Output the [x, y] coordinate of the center of the cell containing the given text.  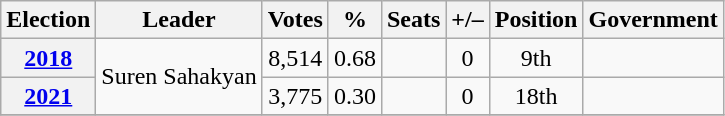
2021 [48, 96]
Election [48, 20]
9th [536, 58]
8,514 [295, 58]
Seats [413, 20]
Government [653, 20]
Suren Sahakyan [179, 77]
% [354, 20]
Leader [179, 20]
+/– [468, 20]
0.30 [354, 96]
Votes [295, 20]
18th [536, 96]
2018 [48, 58]
Position [536, 20]
0.68 [354, 58]
3,775 [295, 96]
